Return the [x, y] coordinate for the center point of the cell that contains the specified text.  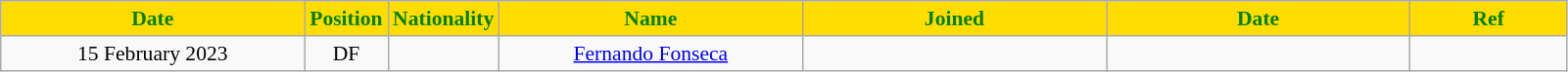
15 February 2023 [153, 54]
Joined [954, 18]
Name [650, 18]
Position [347, 18]
Nationality [443, 18]
Ref [1489, 18]
Fernando Fonseca [650, 54]
DF [347, 54]
